Return (x, y) of the center of cell containing provided text 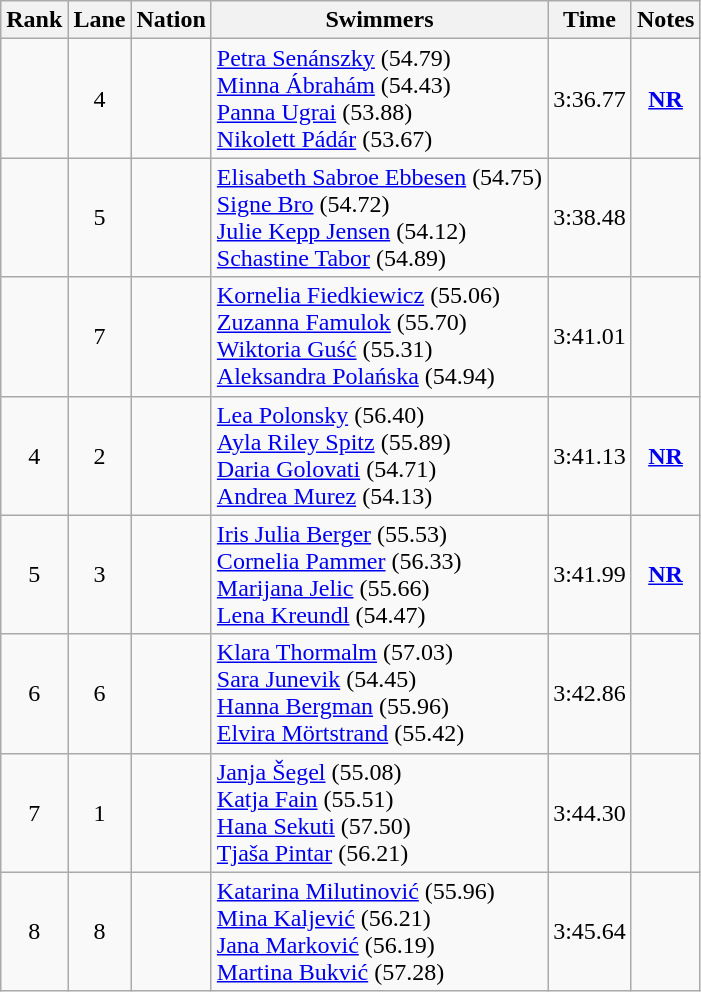
3:41.13 (590, 456)
Lane (100, 20)
3:36.77 (590, 98)
3:45.64 (590, 932)
Klara Thormalm (57.03)Sara Junevik (54.45)Hanna Bergman (55.96)Elvira Mörtstrand (55.42) (379, 694)
Katarina Milutinović (55.96)Mina Kaljević (56.21)Jana Marković (56.19)Martina Bukvić (57.28) (379, 932)
3:38.48 (590, 218)
Notes (665, 20)
3 (100, 574)
2 (100, 456)
Petra Senánszky (54.79)Minna Ábrahám (54.43)Panna Ugrai (53.88)Nikolett Pádár (53.67) (379, 98)
Elisabeth Sabroe Ebbesen (54.75)Signe Bro (54.72)Julie Kepp Jensen (54.12)Schastine Tabor (54.89) (379, 218)
3:41.99 (590, 574)
Iris Julia Berger (55.53)Cornelia Pammer (56.33)Marijana Jelic (55.66)Lena Kreundl (54.47) (379, 574)
3:44.30 (590, 812)
Time (590, 20)
3:41.01 (590, 336)
Lea Polonsky (56.40)Ayla Riley Spitz (55.89)Daria Golovati (54.71)Andrea Murez (54.13) (379, 456)
Janja Šegel (55.08)Katja Fain (55.51)Hana Sekuti (57.50)Tjaša Pintar (56.21) (379, 812)
Swimmers (379, 20)
Rank (34, 20)
Kornelia Fiedkiewicz (55.06)Zuzanna Famulok (55.70)Wiktoria Guść (55.31)Aleksandra Polańska (54.94) (379, 336)
1 (100, 812)
3:42.86 (590, 694)
Nation (171, 20)
